Pinpoint the cell where the given text exists, returning its [x, y] midpoint coordinate. 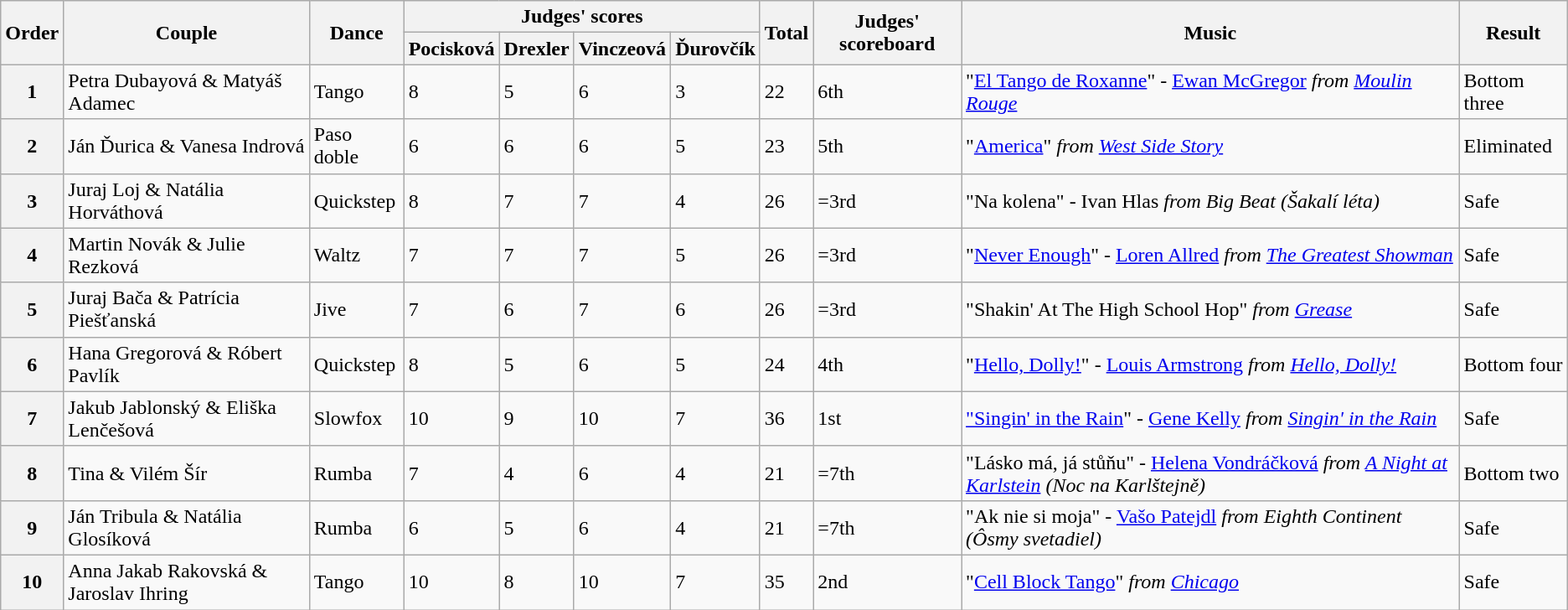
"Ak nie si moja" - Vašo Patejdl from Eighth Continent (Ôsmy svetadiel) [1211, 528]
"America" from West Side Story [1211, 146]
35 [787, 582]
"Na kolena" - Ivan Hlas from Big Beat (Šakalí léta) [1211, 201]
24 [787, 364]
Jakub Jablonský & Eliška Lenčešová [186, 419]
Drexler [536, 49]
Hana Gregorová & Róbert Pavlík [186, 364]
2 [32, 146]
Judges' scoreboard [888, 33]
"Cell Block Tango" from Chicago [1211, 582]
Paso doble [357, 146]
Ján Ďurica & Vanesa Indrová [186, 146]
"Hello, Dolly!" - Louis Armstrong from Hello, Dolly! [1211, 364]
"El Tango de Roxanne" - Ewan McGregor from Moulin Rouge [1211, 92]
22 [787, 92]
Couple [186, 33]
1st [888, 419]
Vinczeová [622, 49]
4th [888, 364]
Jive [357, 310]
Judges' scores [581, 17]
2nd [888, 582]
Total [787, 33]
6th [888, 92]
Bottom three [1513, 92]
Bottom two [1513, 473]
Result [1513, 33]
Petra Dubayová & Matyáš Adamec [186, 92]
"Lásko má, já stůňu" - Helena Vondráčková from A Night at Karlstein (Noc na Karlštejně) [1211, 473]
Bottom four [1513, 364]
Tina & Vilém Šír [186, 473]
Ďurovčík [715, 49]
Eliminated [1513, 146]
Music [1211, 33]
Pocisková [451, 49]
Juraj Loj & Natália Horváthová [186, 201]
"Shakin' At The High School Hop" from Grease [1211, 310]
5th [888, 146]
"Singin' in the Rain" - Gene Kelly from Singin' in the Rain [1211, 419]
Ján Tribula & Natália Glosíková [186, 528]
36 [787, 419]
"Never Enough" - Loren Allred from The Greatest Showman [1211, 255]
Juraj Bača & Patrícia Piešťanská [186, 310]
23 [787, 146]
1 [32, 92]
Slowfox [357, 419]
Order [32, 33]
Anna Jakab Rakovská & Jaroslav Ihring [186, 582]
Waltz [357, 255]
Dance [357, 33]
Martin Novák & Julie Rezková [186, 255]
